Search for the cell housing the specified text and yield its [X, Y] center coordinate. 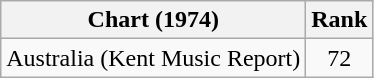
Chart (1974) [154, 20]
Rank [340, 20]
72 [340, 58]
Australia (Kent Music Report) [154, 58]
